Return the (x, y) coordinate for the center point of the cell that contains the specified text.  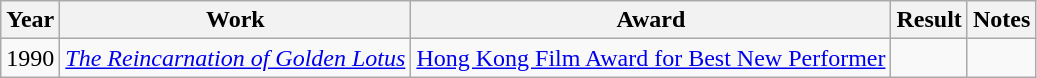
Award (651, 20)
Work (236, 20)
Notes (1001, 20)
The Reincarnation of Golden Lotus (236, 58)
Hong Kong Film Award for Best New Performer (651, 58)
Result (929, 20)
1990 (30, 58)
Year (30, 20)
